Return (x, y) of the center of cell containing provided text 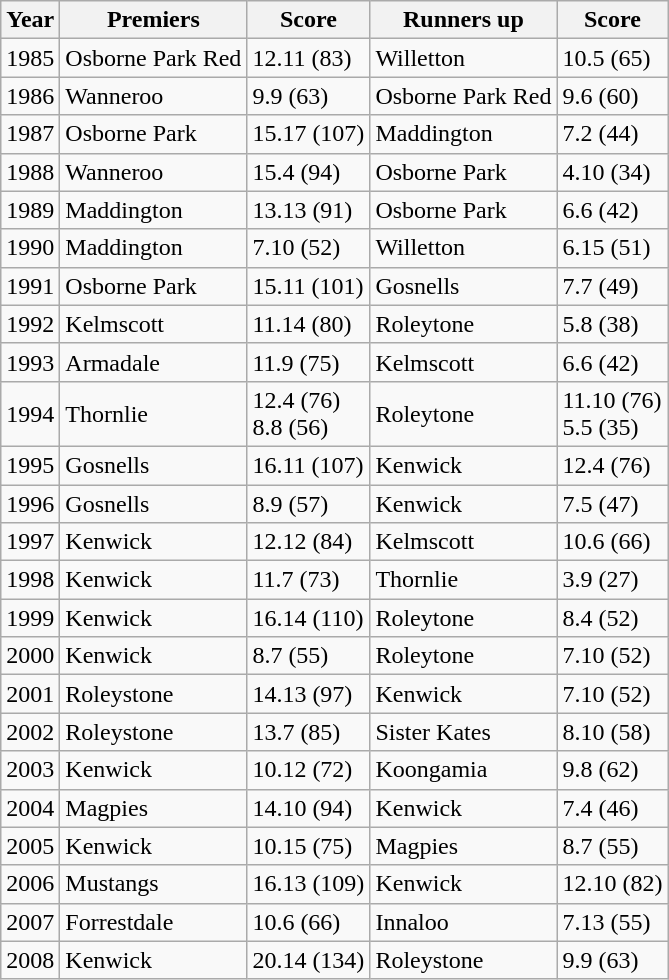
10.12 (72) (308, 770)
12.11 (83) (308, 58)
13.7 (85) (308, 732)
1998 (30, 580)
10.15 (75) (308, 846)
1990 (30, 248)
1985 (30, 58)
1987 (30, 134)
11.14 (80) (308, 324)
8.10 (58) (612, 732)
Mustangs (154, 884)
2003 (30, 770)
1995 (30, 465)
1997 (30, 542)
7.2 (44) (612, 134)
16.14 (110) (308, 618)
4.10 (34) (612, 172)
9.6 (60) (612, 96)
7.13 (55) (612, 922)
1991 (30, 286)
2000 (30, 656)
15.17 (107) (308, 134)
5.8 (38) (612, 324)
2001 (30, 694)
Armadale (154, 362)
11.9 (75) (308, 362)
2006 (30, 884)
7.5 (47) (612, 503)
6.15 (51) (612, 248)
3.9 (27) (612, 580)
9.8 (62) (612, 770)
12.4 (76) (612, 465)
1988 (30, 172)
7.4 (46) (612, 808)
2007 (30, 922)
2002 (30, 732)
1996 (30, 503)
11.7 (73) (308, 580)
1992 (30, 324)
1999 (30, 618)
12.12 (84) (308, 542)
1993 (30, 362)
13.13 (91) (308, 210)
16.13 (109) (308, 884)
10.5 (65) (612, 58)
Year (30, 20)
14.10 (94) (308, 808)
15.4 (94) (308, 172)
Premiers (154, 20)
7.7 (49) (612, 286)
2008 (30, 960)
Forrestdale (154, 922)
Sister Kates (464, 732)
1994 (30, 414)
11.10 (76)5.5 (35) (612, 414)
20.14 (134) (308, 960)
2005 (30, 846)
Koongamia (464, 770)
1989 (30, 210)
Runners up (464, 20)
1986 (30, 96)
12.10 (82) (612, 884)
12.4 (76)8.8 (56) (308, 414)
8.9 (57) (308, 503)
Innaloo (464, 922)
14.13 (97) (308, 694)
15.11 (101) (308, 286)
2004 (30, 808)
16.11 (107) (308, 465)
8.4 (52) (612, 618)
